Return the (x, y) coordinate for the center point of the cell that contains the specified text.  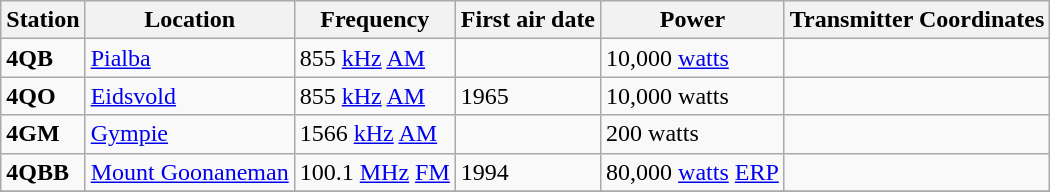
First air date (528, 20)
Power (693, 20)
Pialba (190, 58)
4QBB (43, 172)
Mount Goonaneman (190, 172)
80,000 watts ERP (693, 172)
4GM (43, 134)
Frequency (374, 20)
Gympie (190, 134)
1994 (528, 172)
4QB (43, 58)
1965 (528, 96)
Transmitter Coordinates (916, 20)
100.1 MHz FM (374, 172)
Location (190, 20)
Eidsvold (190, 96)
4QO (43, 96)
1566 kHz AM (374, 134)
Station (43, 20)
200 watts (693, 134)
